Detect which cell encompasses the target text, then output its (x, y) center coordinate. 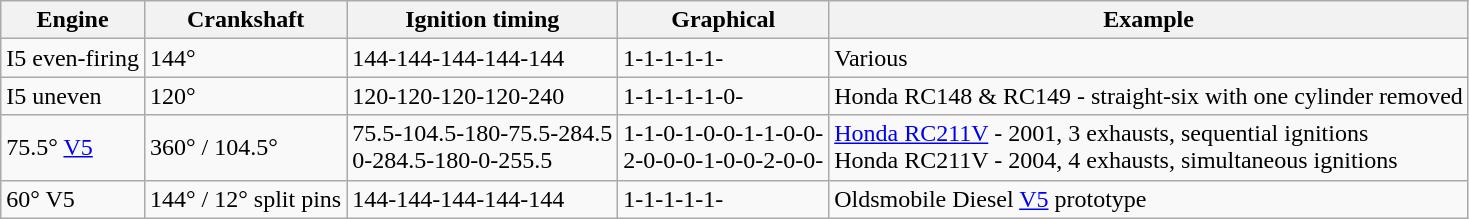
Graphical (724, 20)
Honda RC148 & RC149 - straight-six with one cylinder removed (1149, 96)
Oldsmobile Diesel V5 prototype (1149, 199)
120-120-120-120-240 (482, 96)
Various (1149, 58)
75.5-104.5-180-75.5-284.5 0-284.5-180-0-255.5 (482, 148)
1-1-0-1-0-0-1-1-0-0- 2-0-0-0-1-0-0-2-0-0- (724, 148)
144° (245, 58)
1-1-1-1-1-0- (724, 96)
75.5° V5 (73, 148)
Ignition timing (482, 20)
Crankshaft (245, 20)
I5 uneven (73, 96)
Engine (73, 20)
144° / 12° split pins (245, 199)
60° V5 (73, 199)
Honda RC211V - 2001, 3 exhausts, sequential ignitions Honda RC211V - 2004, 4 exhausts, simultaneous ignitions (1149, 148)
360° / 104.5° (245, 148)
I5 even-firing (73, 58)
120° (245, 96)
Example (1149, 20)
